Capture the cell that displays the provided text and extract its (x, y) central coordinate. 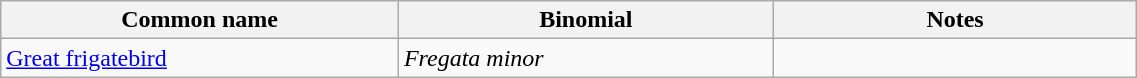
Fregata minor (586, 58)
Great frigatebird (200, 58)
Common name (200, 20)
Notes (955, 20)
Binomial (586, 20)
